Detect which cell encompasses the target text, then output its (x, y) center coordinate. 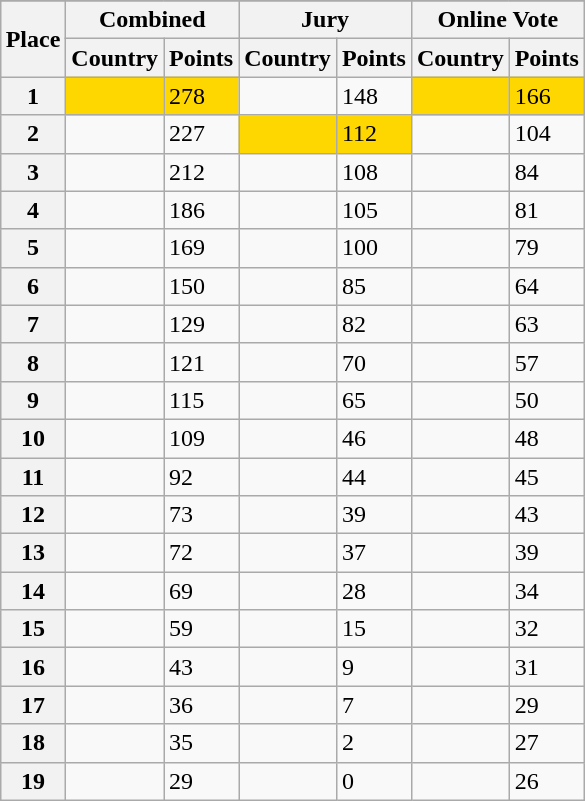
34 (546, 591)
64 (546, 286)
11 (33, 477)
8 (33, 362)
212 (202, 172)
32 (546, 629)
50 (546, 400)
73 (202, 515)
14 (33, 591)
37 (374, 553)
104 (546, 134)
10 (33, 438)
27 (546, 743)
Online Vote (498, 20)
46 (374, 438)
81 (546, 210)
72 (202, 553)
166 (546, 96)
3 (33, 172)
Combined (152, 20)
17 (33, 705)
59 (202, 629)
148 (374, 96)
115 (202, 400)
82 (374, 324)
121 (202, 362)
35 (202, 743)
28 (374, 591)
36 (202, 705)
18 (33, 743)
57 (546, 362)
5 (33, 248)
31 (546, 667)
26 (546, 781)
150 (202, 286)
169 (202, 248)
227 (202, 134)
105 (374, 210)
13 (33, 553)
69 (202, 591)
0 (374, 781)
19 (33, 781)
Jury (326, 20)
84 (546, 172)
79 (546, 248)
44 (374, 477)
100 (374, 248)
48 (546, 438)
85 (374, 286)
4 (33, 210)
65 (374, 400)
1 (33, 96)
112 (374, 134)
109 (202, 438)
70 (374, 362)
6 (33, 286)
12 (33, 515)
129 (202, 324)
186 (202, 210)
92 (202, 477)
278 (202, 96)
16 (33, 667)
Place (33, 39)
45 (546, 477)
63 (546, 324)
108 (374, 172)
